For the text-containing cell, return its midpoint in [X, Y] coordinate format. 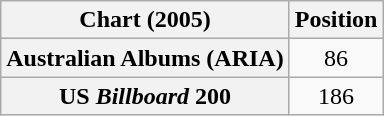
Position [336, 20]
86 [336, 58]
Australian Albums (ARIA) [145, 58]
186 [336, 96]
Chart (2005) [145, 20]
US Billboard 200 [145, 96]
